For the text-containing cell, return its midpoint in [X, Y] coordinate format. 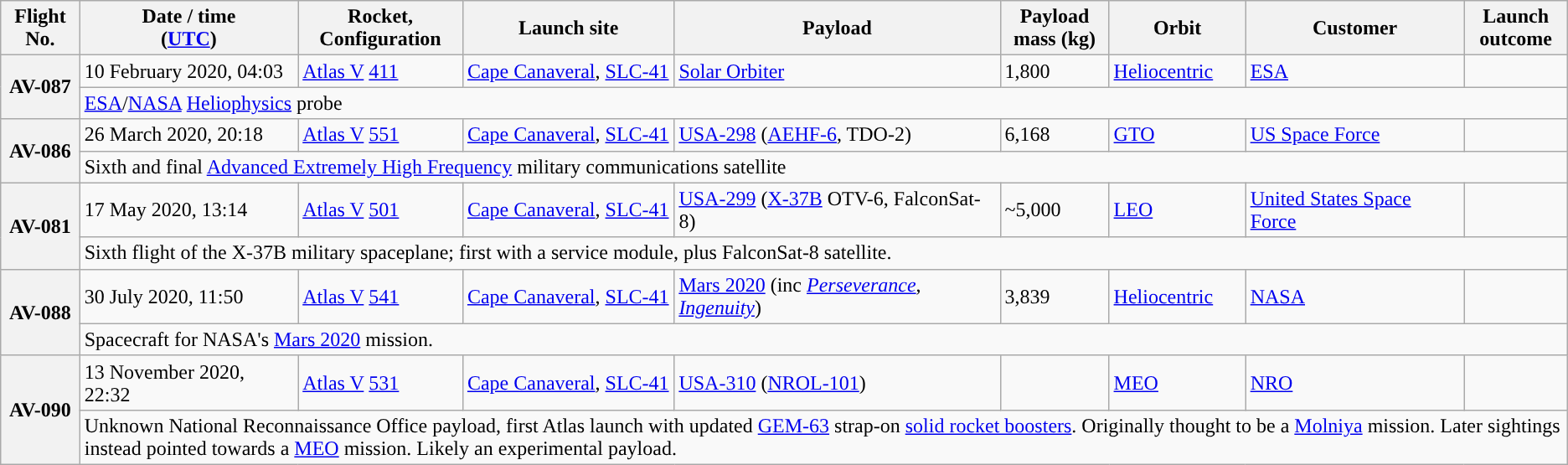
Customer [1355, 28]
ESA/NASA Heliophysics probe [823, 103]
Payload [838, 28]
United States Space Force [1355, 209]
US Space Force [1355, 135]
MEO [1178, 382]
3,839 [1055, 297]
Mars 2020 (inc Perseverance, Ingenuity) [838, 297]
USA-310 (NROL-101) [838, 382]
Sixth and final Advanced Extremely High Frequency military communications satellite [823, 167]
6,168 [1055, 135]
Launch site [568, 28]
Atlas V 541 [380, 297]
Spacecraft for NASA's Mars 2020 mission. [823, 339]
26 March 2020, 20:18 [189, 135]
GTO [1178, 135]
ESA [1355, 71]
Orbit [1178, 28]
AV-081 [40, 226]
NASA [1355, 297]
AV-086 [40, 151]
~5,000 [1055, 209]
AV-087 [40, 87]
NRO [1355, 382]
Atlas V 531 [380, 382]
Flight No. [40, 28]
Atlas V 501 [380, 209]
10 February 2020, 04:03 [189, 71]
Payloadmass (kg) [1055, 28]
LEO [1178, 209]
30 July 2020, 11:50 [189, 297]
Solar Orbiter [838, 71]
Date / time(UTC) [189, 28]
Rocket,Configuration [380, 28]
13 November 2020, 22:32 [189, 382]
Sixth flight of the X-37B military spaceplane; first with a service module, plus FalconSat-8 satellite. [823, 253]
USA-299 (X-37B OTV-6, FalconSat-8) [838, 209]
Atlas V 411 [380, 71]
Atlas V 551 [380, 135]
1,800 [1055, 71]
USA-298 (AEHF-6, TDO-2) [838, 135]
AV-088 [40, 312]
Launchoutcome [1516, 28]
17 May 2020, 13:14 [189, 209]
AV-090 [40, 410]
